Provide the [X, Y] coordinate of the cell's center where the given text is located.  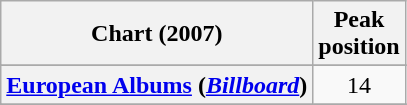
Chart (2007) [157, 34]
European Albums (Billboard) [157, 85]
14 [359, 85]
Peakposition [359, 34]
